Scan for the cell matching the given text and deliver its [X, Y] coordinate at center. 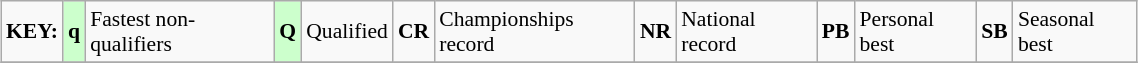
Championships record [534, 32]
CR [414, 32]
q [74, 32]
Q [288, 32]
Fastest non-qualifiers [180, 32]
NR [656, 32]
National record [746, 32]
Seasonal best [1075, 32]
KEY: [32, 32]
Personal best [916, 32]
SB [994, 32]
PB [836, 32]
Qualified [347, 32]
